Output the (X, Y) coordinate of the center of the cell containing the given text.  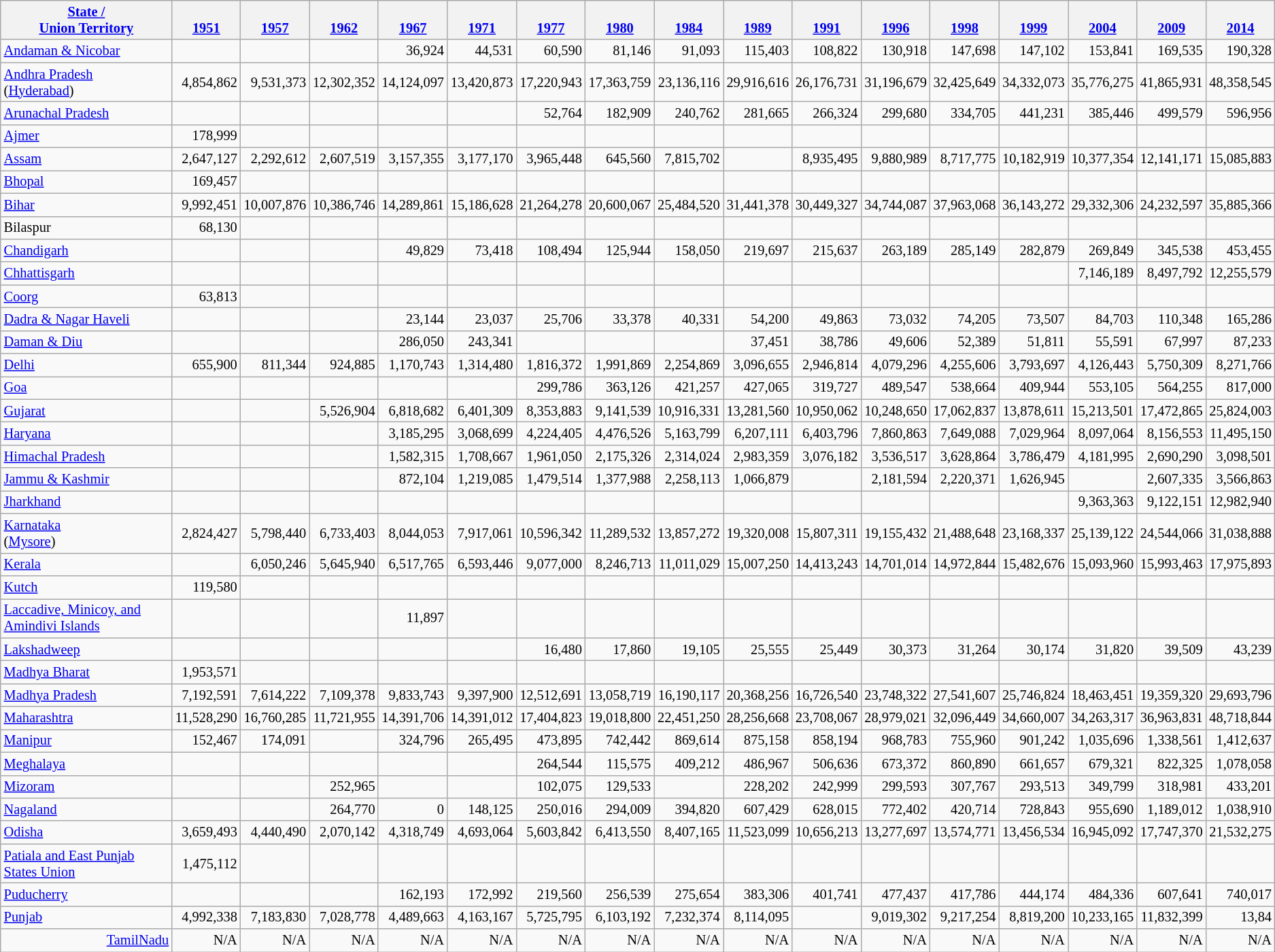
13,878,611 (1034, 411)
17,404,823 (551, 718)
2,824,427 (207, 533)
51,811 (1034, 342)
14,391,706 (412, 718)
7,917,061 (481, 533)
1,479,514 (551, 479)
299,786 (551, 388)
9,833,743 (412, 695)
165,286 (1240, 319)
755,960 (964, 741)
394,820 (688, 809)
148,125 (481, 809)
875,158 (758, 741)
11,832,399 (1171, 917)
243,341 (481, 342)
2,690,290 (1171, 456)
17,975,893 (1240, 564)
427,065 (758, 388)
409,944 (1034, 388)
147,102 (1034, 51)
11,721,955 (344, 718)
1,412,637 (1240, 741)
6,413,550 (620, 832)
17,220,943 (551, 82)
Madhya Pradesh (86, 695)
265,495 (481, 741)
11,528,290 (207, 718)
36,143,272 (1034, 205)
3,536,517 (895, 456)
3,566,863 (1240, 479)
7,192,591 (207, 695)
9,122,151 (1171, 502)
Andaman & Nicobar (86, 51)
25,484,520 (688, 205)
49,829 (412, 250)
16,760,285 (275, 718)
73,418 (481, 250)
417,786 (964, 894)
34,332,073 (1034, 82)
25,555 (758, 649)
2,254,869 (688, 365)
32,425,649 (964, 82)
6,818,682 (412, 411)
10,248,650 (895, 411)
1977 (551, 20)
293,513 (1034, 787)
420,714 (964, 809)
1,038,910 (1240, 809)
4,224,405 (551, 433)
473,895 (551, 741)
31,264 (964, 649)
9,019,302 (895, 917)
23,144 (412, 319)
41,865,931 (1171, 82)
1,475,112 (207, 864)
40,331 (688, 319)
1996 (895, 20)
13,84 (1240, 917)
6,207,111 (758, 433)
250,016 (551, 809)
299,680 (895, 113)
324,796 (412, 741)
4,079,296 (895, 365)
421,257 (688, 388)
Patiala and East Punjab States Union (86, 864)
31,196,679 (895, 82)
6,733,403 (344, 533)
10,596,342 (551, 533)
20,368,256 (758, 695)
7,860,863 (895, 433)
1,219,085 (481, 479)
12,255,579 (1240, 273)
182,909 (620, 113)
8,717,775 (964, 159)
17,062,837 (964, 411)
37,451 (758, 342)
34,744,087 (895, 205)
63,813 (207, 296)
30,449,327 (827, 205)
1,582,315 (412, 456)
5,725,795 (551, 917)
31,441,378 (758, 205)
12,512,691 (551, 695)
269,849 (1103, 250)
0 (412, 809)
4,854,862 (207, 82)
1998 (964, 20)
4,693,064 (481, 832)
Maharashtra (86, 718)
7,109,378 (344, 695)
153,841 (1103, 51)
Madhya Bharat (86, 672)
2009 (1171, 20)
5,750,309 (1171, 365)
679,321 (1103, 764)
11,011,029 (688, 564)
190,328 (1240, 51)
8,156,553 (1171, 433)
Nagaland (86, 809)
23,136,116 (688, 82)
13,857,272 (688, 533)
17,747,370 (1171, 832)
860,890 (964, 764)
38,786 (827, 342)
16,480 (551, 649)
4,163,167 (481, 917)
17,472,865 (1171, 411)
263,189 (895, 250)
924,885 (344, 365)
74,205 (964, 319)
294,009 (620, 809)
385,446 (1103, 113)
130,918 (895, 51)
596,956 (1240, 113)
125,944 (620, 250)
9,880,989 (895, 159)
281,665 (758, 113)
55,591 (1103, 342)
2,607,335 (1171, 479)
9,531,373 (275, 82)
10,656,213 (827, 832)
15,093,960 (1103, 564)
266,324 (827, 113)
Lakshadweep (86, 649)
Punjab (86, 917)
661,657 (1034, 764)
6,403,796 (827, 433)
8,407,165 (688, 832)
102,075 (551, 787)
2,258,113 (688, 479)
52,389 (964, 342)
172,992 (481, 894)
1,170,743 (412, 365)
7,146,189 (1103, 273)
2004 (1103, 20)
1,314,480 (481, 365)
506,636 (827, 764)
2,946,814 (827, 365)
10,182,919 (1034, 159)
13,574,771 (964, 832)
30,174 (1034, 649)
256,539 (620, 894)
486,967 (758, 764)
3,793,697 (1034, 365)
73,507 (1034, 319)
28,979,021 (895, 718)
1980 (620, 20)
162,193 (412, 894)
383,306 (758, 894)
4,476,526 (620, 433)
52,764 (551, 113)
4,318,749 (412, 832)
299,593 (895, 787)
7,232,374 (688, 917)
23,708,067 (827, 718)
6,103,192 (620, 917)
7,649,088 (964, 433)
43,239 (1240, 649)
18,463,451 (1103, 695)
1,078,058 (1240, 764)
489,547 (895, 388)
29,693,796 (1240, 695)
728,843 (1034, 809)
2,607,519 (344, 159)
14,972,844 (964, 564)
9,397,900 (481, 695)
7,028,778 (344, 917)
49,606 (895, 342)
8,097,064 (1103, 433)
15,213,501 (1103, 411)
Jammu & Kashmir (86, 479)
1991 (827, 20)
564,255 (1171, 388)
645,560 (620, 159)
2,220,371 (964, 479)
538,664 (964, 388)
30,373 (895, 649)
Goa (86, 388)
2,983,359 (758, 456)
4,489,663 (412, 917)
119,580 (207, 587)
36,924 (412, 51)
869,614 (688, 741)
10,916,331 (688, 411)
67,997 (1171, 342)
286,050 (412, 342)
5,798,440 (275, 533)
14,124,097 (412, 82)
178,999 (207, 136)
13,420,873 (481, 82)
32,096,449 (964, 718)
10,386,746 (344, 205)
Bihar (86, 205)
169,457 (207, 182)
1,066,879 (758, 479)
34,660,007 (1034, 718)
15,807,311 (827, 533)
Laccadive, Minicoy, and Amindivi Islands (86, 618)
Kutch (86, 587)
Himachal Pradesh (86, 456)
15,186,628 (481, 205)
TamilNadu (86, 940)
15,085,883 (1240, 159)
742,442 (620, 741)
13,281,560 (758, 411)
901,242 (1034, 741)
219,560 (551, 894)
Assam (86, 159)
8,246,713 (620, 564)
16,945,092 (1103, 832)
29,332,306 (1103, 205)
3,628,864 (964, 456)
811,344 (275, 365)
4,992,338 (207, 917)
319,727 (827, 388)
7,815,702 (688, 159)
12,302,352 (344, 82)
1999 (1034, 20)
Andhra Pradesh (Hyderabad) (86, 82)
3,659,493 (207, 832)
240,762 (688, 113)
4,181,995 (1103, 456)
1971 (481, 20)
349,799 (1103, 787)
174,091 (275, 741)
16,190,117 (688, 695)
Manipur (86, 741)
242,999 (827, 787)
169,535 (1171, 51)
Haryana (86, 433)
252,965 (344, 787)
14,701,014 (895, 564)
48,718,844 (1240, 718)
13,456,534 (1034, 832)
2,647,127 (207, 159)
453,455 (1240, 250)
20,600,067 (620, 205)
772,402 (895, 809)
441,231 (1034, 113)
282,879 (1034, 250)
29,916,616 (758, 82)
1951 (207, 20)
1957 (275, 20)
115,575 (620, 764)
1,189,012 (1171, 809)
Meghalaya (86, 764)
17,363,759 (620, 82)
25,139,122 (1103, 533)
108,822 (827, 51)
22,451,250 (688, 718)
4,440,490 (275, 832)
19,155,432 (895, 533)
8,114,095 (758, 917)
35,885,366 (1240, 205)
Dadra & Nagar Haveli (86, 319)
3,786,479 (1034, 456)
15,993,463 (1171, 564)
108,494 (551, 250)
11,495,150 (1240, 433)
968,783 (895, 741)
24,544,066 (1171, 533)
6,401,309 (481, 411)
27,541,607 (964, 695)
264,770 (344, 809)
499,579 (1171, 113)
33,378 (620, 319)
5,603,842 (551, 832)
Jharkhand (86, 502)
158,050 (688, 250)
8,044,053 (412, 533)
Kerala (86, 564)
2,070,142 (344, 832)
2,314,024 (688, 456)
2,175,326 (620, 456)
5,645,940 (344, 564)
12,982,940 (1240, 502)
Bilaspur (86, 228)
Karnataka (Mysore) (86, 533)
484,336 (1103, 894)
444,174 (1034, 894)
8,271,766 (1240, 365)
3,096,655 (758, 365)
3,068,699 (481, 433)
7,029,964 (1034, 433)
607,641 (1171, 894)
11,897 (412, 618)
5,526,904 (344, 411)
553,105 (1103, 388)
1,626,945 (1034, 479)
16,726,540 (827, 695)
21,488,648 (964, 533)
4,126,443 (1103, 365)
628,015 (827, 809)
10,950,062 (827, 411)
37,963,068 (964, 205)
8,353,883 (551, 411)
25,824,003 (1240, 411)
12,141,171 (1171, 159)
84,703 (1103, 319)
81,146 (620, 51)
8,819,200 (1034, 917)
5,163,799 (688, 433)
60,590 (551, 51)
1,338,561 (1171, 741)
25,746,824 (1034, 695)
307,767 (964, 787)
34,263,317 (1103, 718)
9,363,363 (1103, 502)
17,860 (620, 649)
858,194 (827, 741)
3,185,295 (412, 433)
607,429 (758, 809)
3,157,355 (412, 159)
1,961,050 (551, 456)
6,593,446 (481, 564)
740,017 (1240, 894)
19,105 (688, 649)
3,076,182 (827, 456)
14,413,243 (827, 564)
Delhi (86, 365)
Puducherry (86, 894)
228,202 (758, 787)
9,217,254 (964, 917)
39,509 (1171, 649)
2,292,612 (275, 159)
36,963,831 (1171, 718)
Coorg (86, 296)
19,320,008 (758, 533)
872,104 (412, 479)
Bhopal (86, 182)
10,007,876 (275, 205)
21,532,275 (1240, 832)
11,523,099 (758, 832)
2,181,594 (895, 479)
68,130 (207, 228)
1962 (344, 20)
Arunachal Pradesh (86, 113)
3,965,448 (551, 159)
152,467 (207, 741)
1,991,869 (620, 365)
10,233,165 (1103, 917)
87,233 (1240, 342)
1989 (758, 20)
6,050,246 (275, 564)
363,126 (620, 388)
7,614,222 (275, 695)
21,264,278 (551, 205)
8,497,792 (1171, 273)
129,533 (620, 787)
673,372 (895, 764)
1,953,571 (207, 672)
Gujarat (86, 411)
1,377,988 (620, 479)
334,705 (964, 113)
19,018,800 (620, 718)
14,391,012 (481, 718)
State /Union Territory (86, 20)
3,177,170 (481, 159)
318,981 (1171, 787)
26,176,731 (827, 82)
219,697 (758, 250)
73,032 (895, 319)
24,232,597 (1171, 205)
Ajmer (86, 136)
54,200 (758, 319)
23,748,322 (895, 695)
2014 (1240, 20)
115,403 (758, 51)
23,037 (481, 319)
23,168,337 (1034, 533)
433,201 (1240, 787)
655,900 (207, 365)
44,531 (481, 51)
49,863 (827, 319)
1,035,696 (1103, 741)
Odisha (86, 832)
9,141,539 (620, 411)
4,255,606 (964, 365)
13,277,697 (895, 832)
25,706 (551, 319)
25,449 (827, 649)
817,000 (1240, 388)
Daman & Diu (86, 342)
955,690 (1103, 809)
31,038,888 (1240, 533)
9,077,000 (551, 564)
9,992,451 (207, 205)
1984 (688, 20)
147,698 (964, 51)
285,149 (964, 250)
110,348 (1171, 319)
477,437 (895, 894)
7,183,830 (275, 917)
215,637 (827, 250)
401,741 (827, 894)
Chandigarh (86, 250)
822,325 (1171, 764)
Chhattisgarh (86, 273)
15,007,250 (758, 564)
409,212 (688, 764)
28,256,668 (758, 718)
264,544 (551, 764)
3,098,501 (1240, 456)
1967 (412, 20)
13,058,719 (620, 695)
8,935,495 (827, 159)
1,816,372 (551, 365)
1,708,667 (481, 456)
48,358,545 (1240, 82)
10,377,354 (1103, 159)
Mizoram (86, 787)
345,538 (1171, 250)
275,654 (688, 894)
35,776,275 (1103, 82)
91,093 (688, 51)
6,517,765 (412, 564)
31,820 (1103, 649)
11,289,532 (620, 533)
19,359,320 (1171, 695)
15,482,676 (1034, 564)
14,289,861 (412, 205)
